Return (x, y) of the center of cell containing provided text 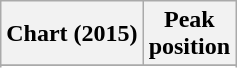
Chart (2015) (72, 34)
Peakposition (189, 34)
